Scan for the cell matching the given text and deliver its (X, Y) coordinate at center. 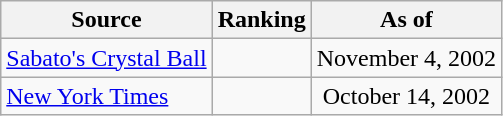
Ranking (262, 20)
Source (106, 20)
November 4, 2002 (406, 58)
As of (406, 20)
October 14, 2002 (406, 96)
New York Times (106, 96)
Sabato's Crystal Ball (106, 58)
